Locate the cell with the specified text and output its (x, y) center coordinate. 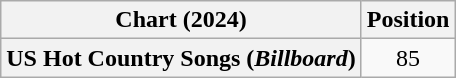
Chart (2024) (181, 20)
US Hot Country Songs (Billboard) (181, 58)
Position (408, 20)
85 (408, 58)
